Scan for the cell matching the given text and deliver its [x, y] coordinate at center. 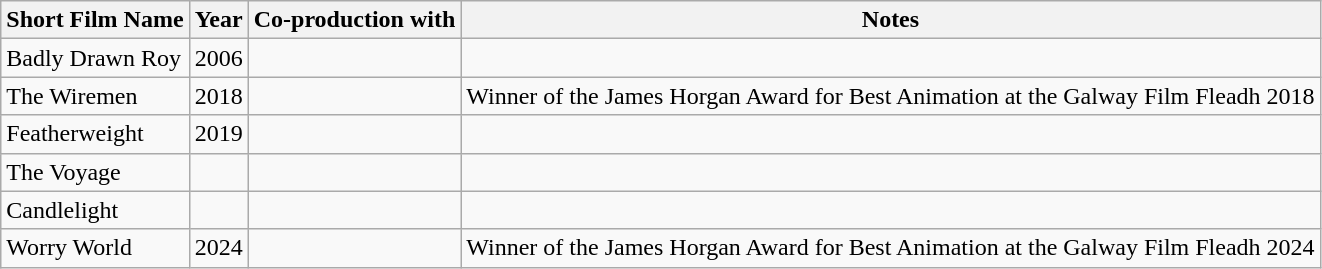
Candlelight [95, 210]
Co-production with [354, 20]
2024 [218, 248]
2006 [218, 58]
Winner of the James Horgan Award for Best Animation at the Galway Film Fleadh 2024 [890, 248]
Badly Drawn Roy [95, 58]
The Voyage [95, 172]
Featherweight [95, 134]
Winner of the James Horgan Award for Best Animation at the Galway Film Fleadh 2018 [890, 96]
Worry World [95, 248]
The Wiremen [95, 96]
2018 [218, 96]
Year [218, 20]
Notes [890, 20]
2019 [218, 134]
Short Film Name [95, 20]
